For the text-containing cell, return its midpoint in [x, y] coordinate format. 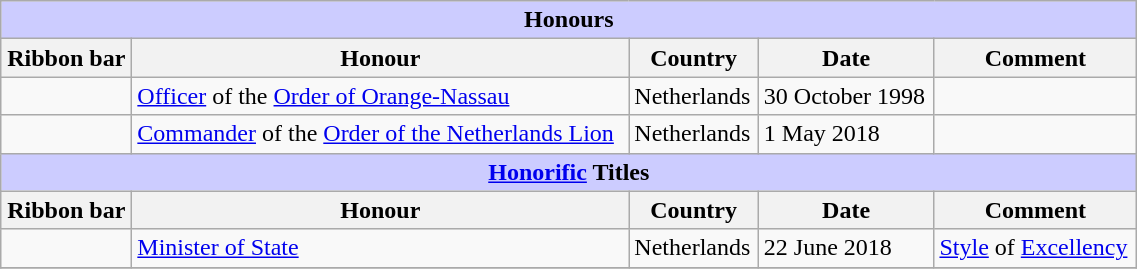
Honours [569, 20]
Honorific Titles [569, 172]
Style of Excellency [1036, 248]
30 October 1998 [846, 96]
Officer of the Order of Orange-Nassau [380, 96]
Commander of the Order of the Netherlands Lion [380, 134]
Minister of State [380, 248]
22 June 2018 [846, 248]
1 May 2018 [846, 134]
